Return the (x, y) coordinate for the center point of the cell that contains the specified text.  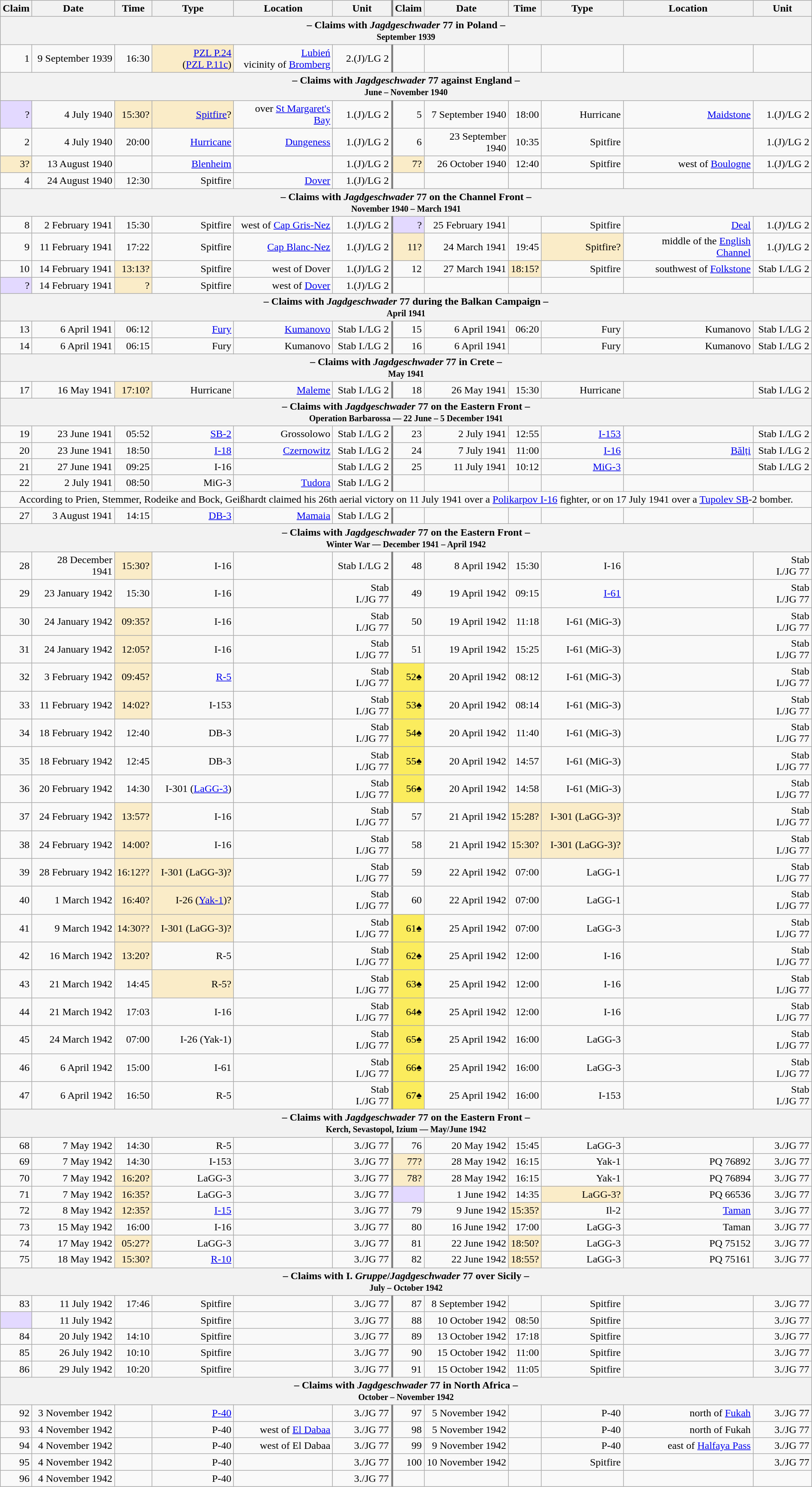
13 October 1942 (466, 1336)
Cap Blanc-Nez (284, 247)
14:58 (525, 788)
12:30 (134, 180)
98 (408, 1430)
PQ 76892 (688, 1162)
16 March 1942 (73, 956)
11? (408, 247)
73 (16, 1227)
9 September 1939 (73, 58)
PZL P.24(PZL P.11c) (193, 58)
Grossolowo (284, 434)
06:15 (134, 346)
10 November 1942 (466, 1462)
76 (408, 1145)
8 May 1942 (73, 1211)
10:35 (525, 142)
27 June 1941 (73, 467)
86 (16, 1369)
91 (408, 1369)
10:10 (134, 1352)
11:18 (525, 621)
14:02? (134, 705)
2 (16, 142)
24 March 1941 (466, 247)
16:40? (134, 900)
20 July 1942 (73, 1336)
26 October 1940 (466, 164)
20 May 1942 (466, 1145)
56♠ (408, 788)
– Claims with Jagdgeschwader 77 on the Eastern Front –Kerch, Sevastopol, Izium — May/June 1942 (406, 1124)
17:10? (134, 390)
49 (408, 593)
15 May 1942 (73, 1227)
39 (16, 872)
11 July 1941 (466, 467)
14:30?? (134, 928)
13:20? (134, 956)
I-26 (Yak-1)? (193, 900)
55♠ (408, 761)
9 (16, 247)
Maleme (284, 390)
Tudora (284, 483)
52♠ (408, 677)
60 (408, 900)
15:28? (525, 817)
50 (408, 621)
– Claims with Jagdgeschwader 77 in Poland –September 1939 (406, 31)
95 (16, 1462)
25 (408, 467)
09:25 (134, 467)
48 (408, 566)
8 September 1942 (466, 1304)
65♠ (408, 1040)
84 (16, 1336)
LaGG-3? (582, 1194)
64♠ (408, 1011)
Maidstone (688, 114)
13 August 1940 (73, 164)
23 (408, 434)
17:46 (134, 1304)
77? (408, 1162)
43 (16, 984)
14:10 (134, 1336)
PQ 66536 (688, 1194)
12:05? (134, 650)
79 (408, 1211)
2.(J)/LG 2 (362, 58)
33 (16, 705)
27 (16, 516)
71 (16, 1194)
– Claims with Jagdgeschwader 77 during the Balkan Campaign –April 1941 (406, 308)
18:15? (525, 269)
– Claims with Jagdgeschwader 77 in Crete –May 1941 (406, 368)
8 April 1942 (466, 566)
66♠ (408, 1067)
05:52 (134, 434)
3 August 1941 (73, 516)
11 February 1941 (73, 247)
45 (16, 1040)
19 (16, 434)
38 (16, 844)
– Claims with Jagdgeschwader 77 on the Eastern Front –Operation Barbarossa — 22 June – 5 December 1941 (406, 412)
70 (16, 1178)
7 September 1940 (466, 114)
72 (16, 1211)
28 (16, 566)
20:00 (134, 142)
28 December 1941 (73, 566)
35 (16, 761)
44 (16, 1011)
10 (16, 269)
34 (16, 733)
Bălți (688, 450)
22 (16, 483)
06:12 (134, 330)
61♠ (408, 928)
9 November 1942 (466, 1446)
18:50? (525, 1243)
12:35? (134, 1211)
58 (408, 844)
Mamaia (284, 516)
18:55? (525, 1259)
west of Cap Gris-Nez (284, 225)
– Claims with Jagdgeschwader 77 in North Africa –October – November 1942 (406, 1391)
08:12 (525, 677)
63♠ (408, 984)
87 (408, 1304)
89 (408, 1336)
17 (16, 390)
I-26 (Yak-1) (193, 1040)
14:00? (134, 844)
– Claims with Jagdgeschwader 77 against England –June – November 1940 (406, 87)
SB-2 (193, 434)
15:00 (134, 1067)
99 (408, 1446)
20 February 1942 (73, 788)
I-18 (193, 450)
100 (408, 1462)
29 (16, 593)
42 (16, 956)
5 (408, 114)
41 (16, 928)
11:40 (525, 733)
32 (16, 677)
75 (16, 1259)
12:55 (525, 434)
93 (16, 1430)
14 (16, 346)
85 (16, 1352)
15:45 (525, 1145)
14:45 (134, 984)
18 (408, 390)
18:50 (134, 450)
16:35? (134, 1194)
15:25 (525, 650)
78? (408, 1178)
3 February 1942 (73, 677)
6 (408, 142)
24 (408, 450)
4 (16, 180)
30 (16, 621)
46 (16, 1067)
15 (408, 330)
14:57 (525, 761)
7? (408, 164)
– Claims with Jagdgeschwader 77 on the Eastern Front –Winter War — December 1941 – April 1942 (406, 537)
east of Halfaya Pass (688, 1446)
21 (16, 467)
1 (16, 58)
12:45 (134, 761)
10 October 1942 (466, 1320)
40 (16, 900)
97 (408, 1413)
82 (408, 1259)
47 (16, 1095)
Dungeness (284, 142)
53♠ (408, 705)
88 (408, 1320)
Blenheim (193, 164)
– Claims with I. Gruppe/Jagdgeschwader 77 over Sicily –July – October 1942 (406, 1281)
62♠ (408, 956)
18 May 1942 (73, 1259)
24 August 1940 (73, 180)
middle of the English Channel (688, 247)
southwest of Folkstone (688, 269)
31 (16, 650)
7 July 1941 (466, 450)
R-10 (193, 1259)
PQ 75161 (688, 1259)
27 March 1941 (466, 269)
3? (16, 164)
15:35? (525, 1211)
13 (16, 330)
16 May 1941 (73, 390)
57 (408, 817)
R-5? (193, 984)
36 (16, 788)
92 (16, 1413)
94 (16, 1446)
74 (16, 1243)
09:15 (525, 593)
1 March 1942 (73, 900)
17 May 1942 (73, 1243)
16:50 (134, 1095)
26 May 1941 (466, 390)
13:13? (134, 269)
18:00 (525, 114)
90 (408, 1352)
23 January 1942 (73, 593)
67♠ (408, 1095)
17:00 (525, 1227)
16:12?? (134, 872)
26 July 1942 (73, 1352)
19:45 (525, 247)
I-15 (193, 1211)
9 March 1942 (73, 928)
83 (16, 1304)
Lubieńvicinity of Bromberg (284, 58)
51 (408, 650)
9 June 1942 (466, 1211)
17:22 (134, 247)
11 February 1942 (73, 705)
24 March 1942 (73, 1040)
08:14 (525, 705)
16 June 1942 (466, 1227)
over St Margaret's Bay (284, 114)
05:27? (134, 1243)
28 February 1942 (73, 872)
29 July 1942 (73, 1369)
59 (408, 872)
37 (16, 817)
10:20 (134, 1369)
20 (16, 450)
09:45? (134, 677)
14:15 (134, 516)
80 (408, 1227)
54♠ (408, 733)
06:20 (525, 330)
17:18 (525, 1336)
PQ 76894 (688, 1178)
11:05 (525, 1369)
PQ 75152 (688, 1243)
3 November 1942 (73, 1413)
14:35 (525, 1194)
10:12 (525, 467)
69 (16, 1162)
13:57? (134, 817)
16:20? (134, 1178)
25 February 1941 (466, 225)
16 (408, 346)
– Claims with Jagdgeschwader 77 on the Channel Front –November 1940 – March 1941 (406, 202)
96 (16, 1478)
I-301 (LaGG-3) (193, 788)
Dover (284, 180)
81 (408, 1243)
Il-2 (582, 1211)
2 February 1941 (73, 225)
west of Boulogne (688, 164)
17:03 (134, 1011)
16:30 (134, 58)
1 June 1942 (466, 1194)
68 (16, 1145)
Deal (688, 225)
12 (408, 269)
8 (16, 225)
23 September 1940 (466, 142)
Czernowitz (284, 450)
09:35? (134, 621)
